For the text-containing cell, return its midpoint in (x, y) coordinate format. 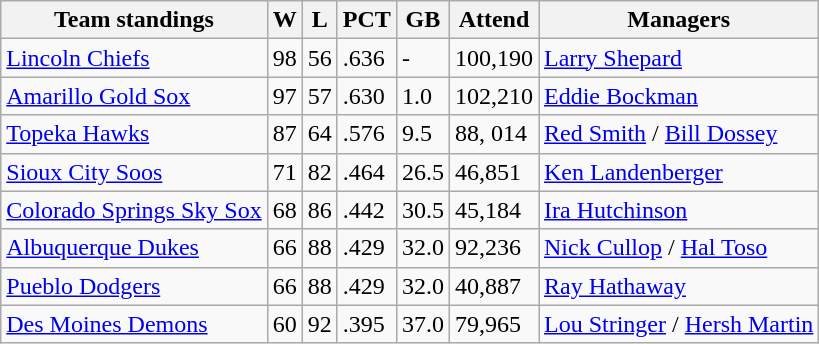
Ken Landenberger (678, 172)
Amarillo Gold Sox (134, 96)
Managers (678, 20)
Attend (494, 20)
60 (284, 324)
.636 (366, 58)
Larry Shepard (678, 58)
100,190 (494, 58)
57 (320, 96)
Colorado Springs Sky Sox (134, 210)
Topeka Hawks (134, 134)
Sioux City Soos (134, 172)
71 (284, 172)
Lou Stringer / Hersh Martin (678, 324)
68 (284, 210)
Nick Cullop / Hal Toso (678, 248)
Des Moines Demons (134, 324)
Pueblo Dodgers (134, 286)
102,210 (494, 96)
79,965 (494, 324)
.395 (366, 324)
.442 (366, 210)
64 (320, 134)
.464 (366, 172)
Lincoln Chiefs (134, 58)
97 (284, 96)
40,887 (494, 286)
Red Smith / Bill Dossey (678, 134)
- (422, 58)
W (284, 20)
30.5 (422, 210)
82 (320, 172)
88, 014 (494, 134)
45,184 (494, 210)
Ray Hathaway (678, 286)
.576 (366, 134)
9.5 (422, 134)
GB (422, 20)
.630 (366, 96)
26.5 (422, 172)
Ira Hutchinson (678, 210)
1.0 (422, 96)
Team standings (134, 20)
PCT (366, 20)
L (320, 20)
87 (284, 134)
92,236 (494, 248)
56 (320, 58)
86 (320, 210)
37.0 (422, 324)
46,851 (494, 172)
Eddie Bockman (678, 96)
92 (320, 324)
Albuquerque Dukes (134, 248)
98 (284, 58)
